Identify which cell holds the provided text, then report its (x, y) central coordinate. 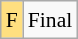
Final (50, 20)
F (12, 20)
